Provide the (x, y) coordinate of the cell's center where the given text is located.  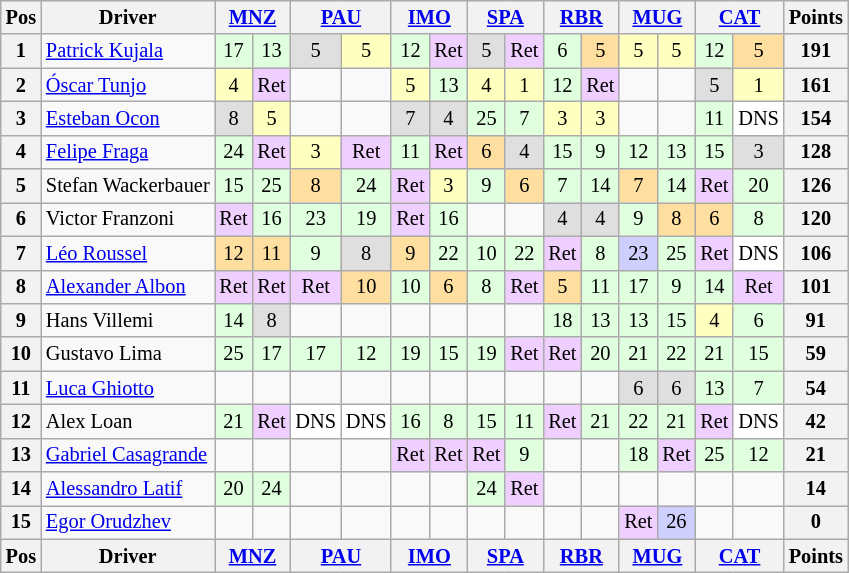
0 (816, 522)
191 (816, 51)
106 (816, 253)
Stefan Wackerbauer (128, 186)
Gustavo Lima (128, 354)
Alessandro Latif (128, 489)
Esteban Ocon (128, 118)
Gabriel Casagrande (128, 455)
Patrick Kujala (128, 51)
Alex Loan (128, 421)
Léo Roussel (128, 253)
2 (21, 85)
54 (816, 388)
Luca Ghiotto (128, 388)
59 (816, 354)
Egor Orudzhev (128, 522)
128 (816, 152)
120 (816, 219)
161 (816, 85)
42 (816, 421)
Alexander Albon (128, 287)
Victor Franzoni (128, 219)
Hans Villemi (128, 320)
126 (816, 186)
Felipe Fraga (128, 152)
Óscar Tunjo (128, 85)
154 (816, 118)
101 (816, 287)
26 (676, 522)
91 (816, 320)
